Capture the cell that displays the provided text and extract its [X, Y] central coordinate. 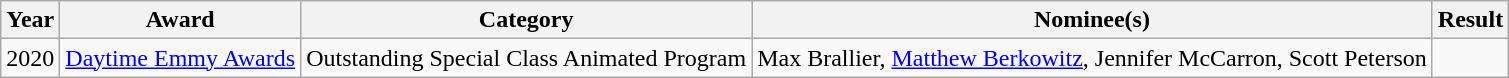
Category [526, 20]
Outstanding Special Class Animated Program [526, 58]
2020 [30, 58]
Nominee(s) [1092, 20]
Award [180, 20]
Result [1470, 20]
Max Brallier, Matthew Berkowitz, Jennifer McCarron, Scott Peterson [1092, 58]
Year [30, 20]
Daytime Emmy Awards [180, 58]
